Return the [x, y] coordinate for the center point of the cell that contains the specified text.  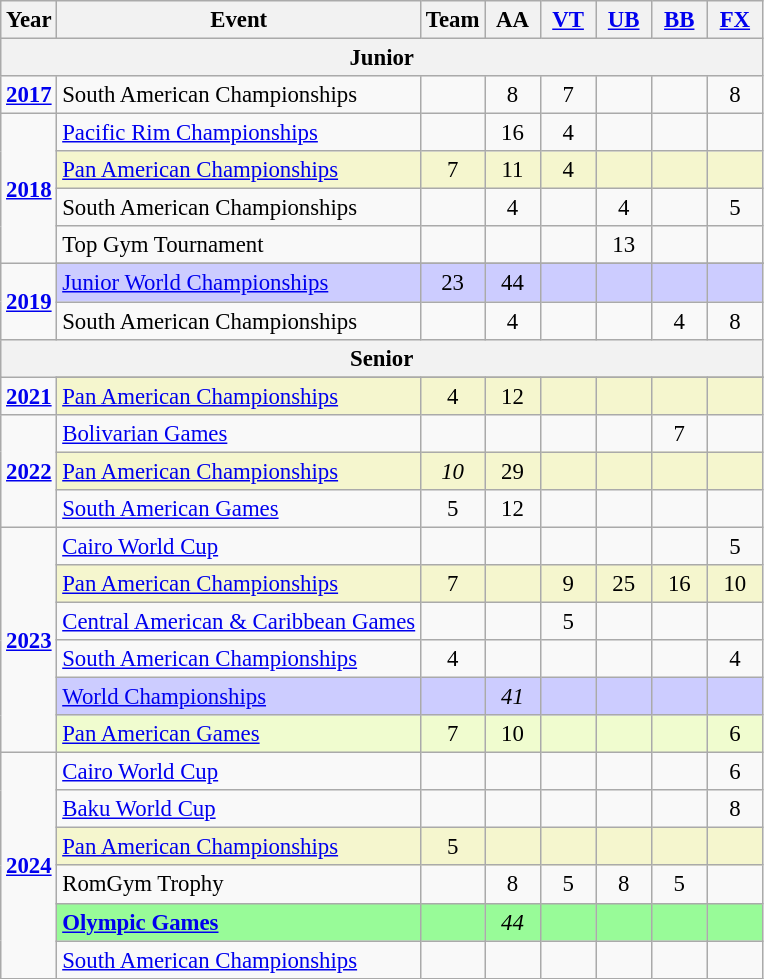
BB [679, 20]
RomGym Trophy [239, 885]
2021 [29, 396]
Event [239, 20]
Bolivarian Games [239, 433]
World Championships [239, 697]
41 [513, 697]
Junior World Championships [239, 283]
South American Games [239, 509]
2024 [29, 866]
2022 [29, 470]
Senior [382, 358]
2019 [29, 302]
29 [513, 471]
AA [513, 20]
UB [624, 20]
23 [452, 283]
2023 [29, 640]
FX [735, 20]
Team [452, 20]
2017 [29, 95]
Pacific Rim Championships [239, 133]
2018 [29, 189]
VT [568, 20]
13 [624, 245]
Pan American Games [239, 734]
Olympic Games [239, 922]
Central American & Caribbean Games [239, 621]
Top Gym Tournament [239, 245]
9 [568, 584]
11 [513, 170]
Year [29, 20]
Junior [382, 58]
25 [624, 584]
Baku World Cup [239, 809]
